Return the (x, y) coordinate for the center point of the cell that contains the specified text.  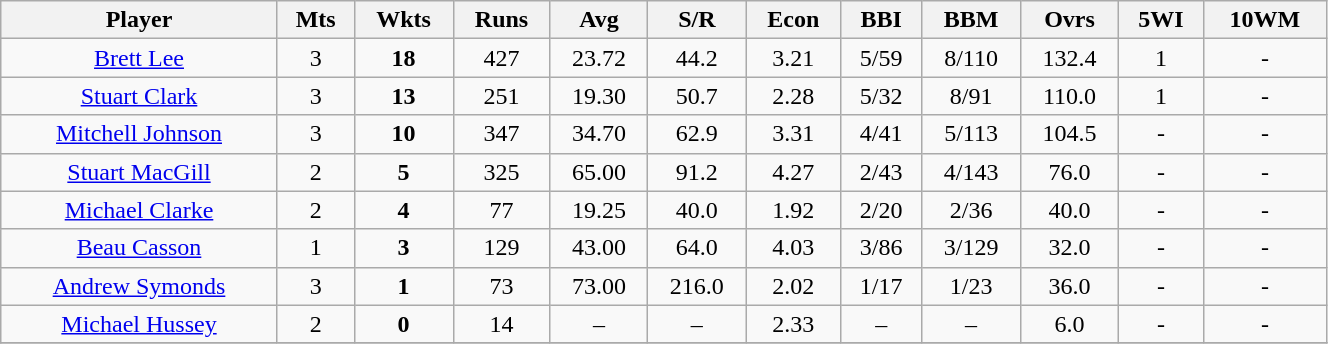
3.21 (794, 58)
Stuart MacGill (140, 172)
110.0 (1070, 96)
104.5 (1070, 134)
Michael Clarke (140, 210)
4 (404, 210)
Wkts (404, 20)
2/20 (882, 210)
BBM (972, 20)
2.28 (794, 96)
2.02 (794, 286)
2/43 (882, 172)
Beau Casson (140, 248)
32.0 (1070, 248)
5/32 (882, 96)
77 (502, 210)
4/143 (972, 172)
Michael Hussey (140, 324)
251 (502, 96)
8/110 (972, 58)
8/91 (972, 96)
129 (502, 248)
34.70 (599, 134)
2.33 (794, 324)
3/86 (882, 248)
19.25 (599, 210)
132.4 (1070, 58)
65.00 (599, 172)
14 (502, 324)
62.9 (697, 134)
4.27 (794, 172)
Ovrs (1070, 20)
1/23 (972, 286)
64.0 (697, 248)
Mts (316, 20)
91.2 (697, 172)
23.72 (599, 58)
Player (140, 20)
Runs (502, 20)
76.0 (1070, 172)
10WM (1264, 20)
2/36 (972, 210)
73.00 (599, 286)
3.31 (794, 134)
Mitchell Johnson (140, 134)
5/59 (882, 58)
BBI (882, 20)
4/41 (882, 134)
3/129 (972, 248)
44.2 (697, 58)
Econ (794, 20)
1.92 (794, 210)
Andrew Symonds (140, 286)
216.0 (697, 286)
36.0 (1070, 286)
325 (502, 172)
19.30 (599, 96)
6.0 (1070, 324)
Stuart Clark (140, 96)
427 (502, 58)
Brett Lee (140, 58)
Avg (599, 20)
5WI (1160, 20)
18 (404, 58)
5 (404, 172)
43.00 (599, 248)
S/R (697, 20)
13 (404, 96)
50.7 (697, 96)
1/17 (882, 286)
4.03 (794, 248)
0 (404, 324)
73 (502, 286)
347 (502, 134)
5/113 (972, 134)
10 (404, 134)
